Detect which cell encompasses the target text, then output its [X, Y] center coordinate. 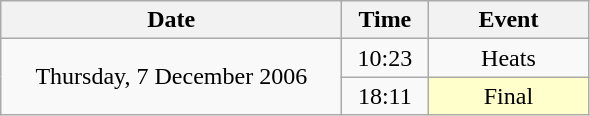
Thursday, 7 December 2006 [172, 77]
Final [508, 96]
Time [385, 20]
Event [508, 20]
18:11 [385, 96]
Date [172, 20]
Heats [508, 58]
10:23 [385, 58]
